Identify which cell holds the provided text, then report its [X, Y] central coordinate. 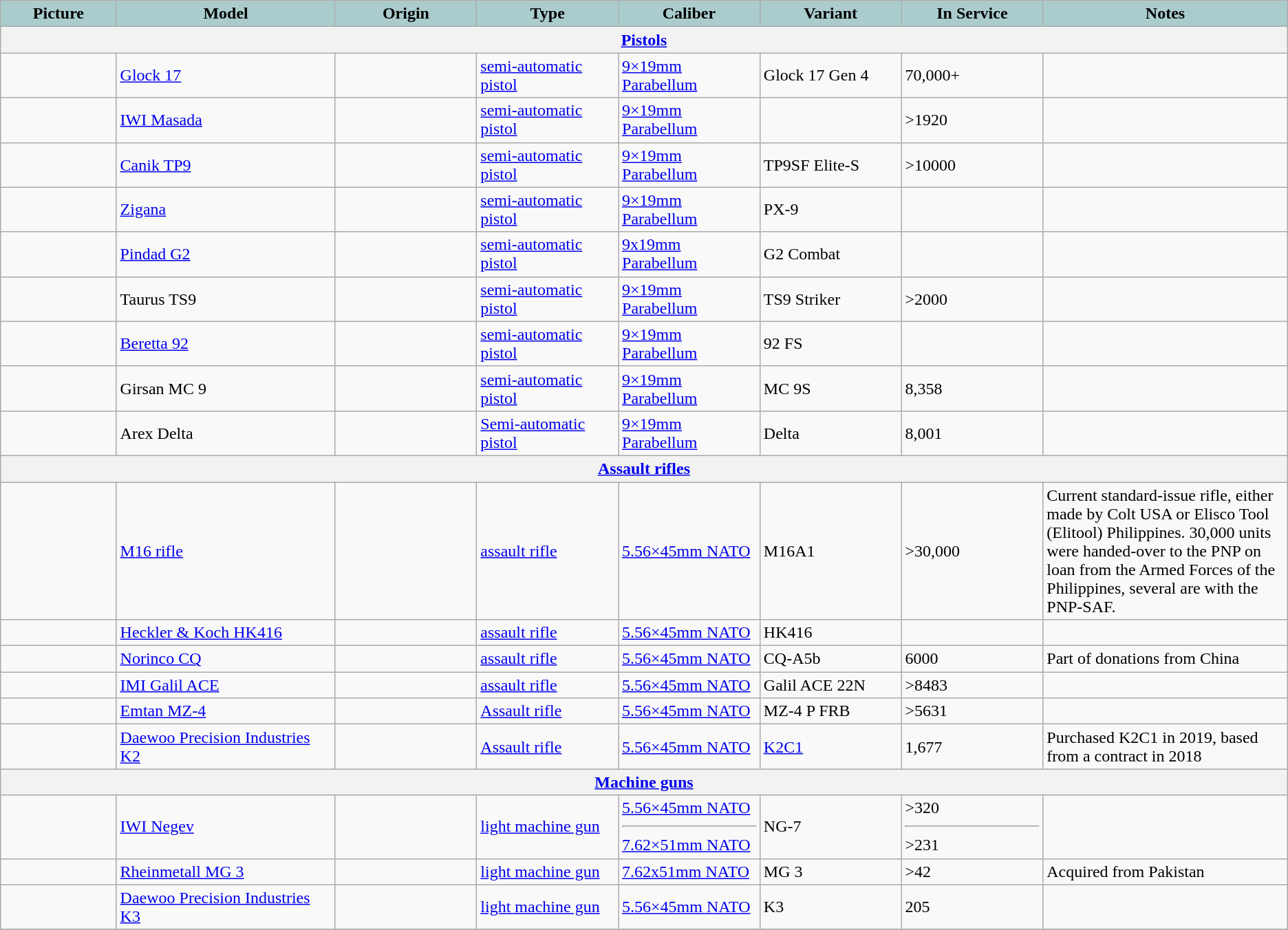
8,001 [972, 433]
M16 rifle [226, 550]
Variant [830, 14]
7.62x51mm NATO [689, 872]
>5631 [972, 711]
Daewoo Precision Industries K3 [226, 907]
Girsan MC 9 [226, 388]
CQ-A5b [830, 659]
M16A1 [830, 550]
Glock 17 Gen 4 [830, 76]
Purchased K2C1 in 2019, based from a contract in 2018 [1166, 747]
Notes [1166, 14]
IWI Negev [226, 827]
Pistols [644, 40]
Heckler & Koch HK416 [226, 633]
Pindad G2 [226, 255]
Daewoo Precision Industries K2 [226, 747]
Canik TP9 [226, 165]
PX-9 [830, 209]
Delta [830, 433]
Rheinmetall MG 3 [226, 872]
Galil ACE 22N [830, 685]
Model [226, 14]
Part of donations from China [1166, 659]
Assault rifles [644, 468]
>42 [972, 872]
K3 [830, 907]
Beretta 92 [226, 344]
In Service [972, 14]
5.56×45mm NATO7.62×51mm NATO [689, 827]
Taurus TS9 [226, 299]
IWI Masada [226, 120]
>30,000 [972, 550]
>1920 [972, 120]
MZ-4 P FRB [830, 711]
Acquired from Pakistan [1166, 872]
Glock 17 [226, 76]
MC 9S [830, 388]
1,677 [972, 747]
Zigana [226, 209]
Arex Delta [226, 433]
TP9SF Elite-S [830, 165]
TS9 Striker [830, 299]
8,358 [972, 388]
>2000 [972, 299]
IMI Galil ACE [226, 685]
Semi-automatic pistol [548, 433]
>10000 [972, 165]
6000 [972, 659]
70,000+ [972, 76]
Picture [58, 14]
Origin [406, 14]
Type [548, 14]
MG 3 [830, 872]
Caliber [689, 14]
Machine guns [644, 782]
HK416 [830, 633]
>320>231 [972, 827]
K2C1 [830, 747]
92 FS [830, 344]
9x19mm Parabellum [689, 255]
Norinco CQ [226, 659]
205 [972, 907]
NG-7 [830, 827]
Emtan MZ-4 [226, 711]
>8483 [972, 685]
G2 Combat [830, 255]
